Extract the [x, y] coordinate from the center of the cell holding the provided text.  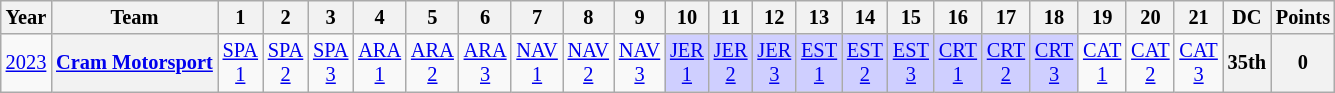
DC [1247, 17]
EST1 [819, 63]
EST3 [911, 63]
14 [865, 17]
4 [380, 17]
SPA1 [240, 63]
Points [1303, 17]
Year [26, 17]
CRT3 [1054, 63]
11 [731, 17]
19 [1102, 17]
NAV2 [588, 63]
1 [240, 17]
7 [536, 17]
CAT3 [1198, 63]
12 [774, 17]
9 [640, 17]
16 [958, 17]
CRT1 [958, 63]
35th [1247, 63]
15 [911, 17]
8 [588, 17]
JER1 [687, 63]
NAV1 [536, 63]
NAV3 [640, 63]
2 [286, 17]
Team [134, 17]
JER3 [774, 63]
18 [1054, 17]
SPA2 [286, 63]
20 [1150, 17]
Cram Motorsport [134, 63]
ARA3 [486, 63]
21 [1198, 17]
5 [432, 17]
ARA1 [380, 63]
13 [819, 17]
10 [687, 17]
3 [330, 17]
ARA2 [432, 63]
CAT2 [1150, 63]
EST2 [865, 63]
17 [1006, 17]
SPA3 [330, 63]
6 [486, 17]
0 [1303, 63]
CAT1 [1102, 63]
CRT2 [1006, 63]
JER2 [731, 63]
2023 [26, 63]
